Identify which cell holds the provided text, then report its [X, Y] central coordinate. 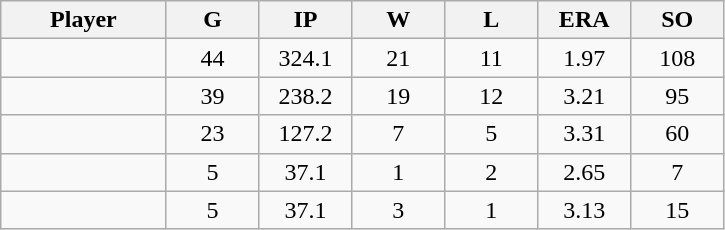
2.65 [584, 172]
11 [492, 58]
324.1 [306, 58]
21 [398, 58]
19 [398, 96]
60 [678, 134]
238.2 [306, 96]
L [492, 20]
12 [492, 96]
3 [398, 210]
95 [678, 96]
G [212, 20]
39 [212, 96]
3.21 [584, 96]
15 [678, 210]
ERA [584, 20]
IP [306, 20]
108 [678, 58]
SO [678, 20]
3.13 [584, 210]
W [398, 20]
Player [84, 20]
2 [492, 172]
3.31 [584, 134]
44 [212, 58]
23 [212, 134]
127.2 [306, 134]
1.97 [584, 58]
